For the text-containing cell, return its midpoint in [x, y] coordinate format. 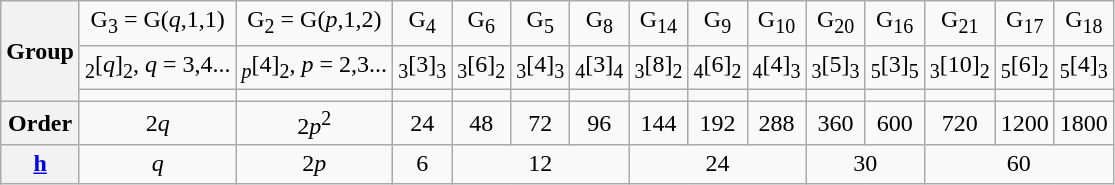
600 [894, 122]
60 [1018, 164]
96 [600, 122]
2p2 [314, 122]
G4 [422, 23]
2p [314, 164]
G5 [540, 23]
G3 = G(q,1,1) [158, 23]
6 [422, 164]
30 [865, 164]
G2 = G(p,1,2) [314, 23]
2q [158, 122]
288 [776, 122]
h [40, 164]
12 [540, 164]
4[6]2 [718, 67]
G10 [776, 23]
5[3]5 [894, 67]
G14 [658, 23]
720 [960, 122]
1200 [1024, 122]
5[6]2 [1024, 67]
p[4]2, p = 2,3... [314, 67]
G20 [836, 23]
3[8]2 [658, 67]
4[3]4 [600, 67]
Order [40, 122]
3[10]2 [960, 67]
3[6]2 [482, 67]
3[3]3 [422, 67]
G18 [1084, 23]
48 [482, 122]
G17 [1024, 23]
G21 [960, 23]
1800 [1084, 122]
360 [836, 122]
192 [718, 122]
3[5]3 [836, 67]
G6 [482, 23]
G9 [718, 23]
2[q]2, q = 3,4... [158, 67]
72 [540, 122]
G8 [600, 23]
5[4]3 [1084, 67]
q [158, 164]
4[4]3 [776, 67]
G16 [894, 23]
144 [658, 122]
Group [40, 51]
3[4]3 [540, 67]
